Locate the cell with the specified text and output its [X, Y] center coordinate. 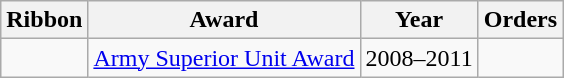
2008–2011 [419, 58]
Award [224, 20]
Orders [520, 20]
Army Superior Unit Award [224, 58]
Year [419, 20]
Ribbon [44, 20]
